Detect which cell encompasses the target text, then output its (X, Y) center coordinate. 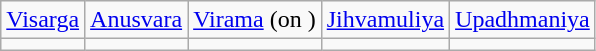
Upadhmaniya (523, 20)
Anusvara (136, 20)
Virama (on ) (255, 20)
Jihvamuliya (385, 20)
Visarga (43, 20)
